For the text-containing cell, return its midpoint in [x, y] coordinate format. 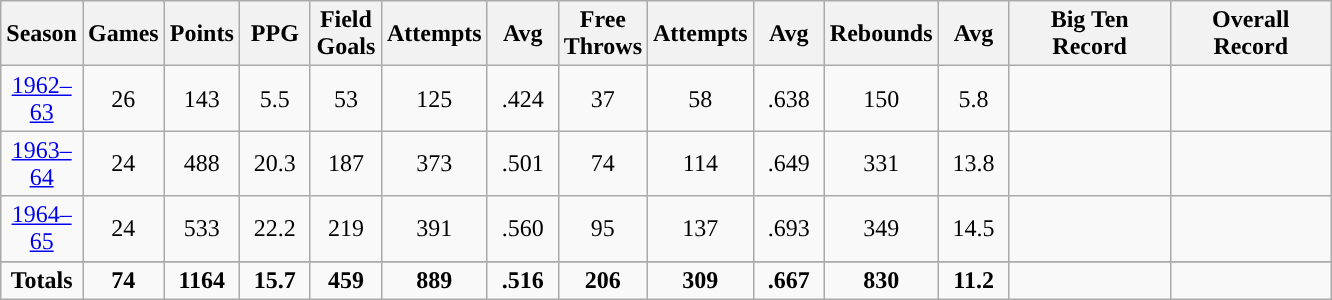
125 [434, 98]
Rebounds [881, 34]
309 [701, 280]
1964–65 [42, 228]
206 [602, 280]
187 [346, 164]
5.5 [274, 98]
373 [434, 164]
15.7 [274, 280]
1962–63 [42, 98]
Big Ten Record [1090, 34]
219 [346, 228]
.501 [522, 164]
150 [881, 98]
5.8 [974, 98]
13.8 [974, 164]
830 [881, 280]
Points [202, 34]
.649 [788, 164]
.667 [788, 280]
533 [202, 228]
95 [602, 228]
459 [346, 280]
1963–64 [42, 164]
22.2 [274, 228]
53 [346, 98]
889 [434, 280]
26 [123, 98]
331 [881, 164]
.516 [522, 280]
Totals [42, 280]
37 [602, 98]
11.2 [974, 280]
137 [701, 228]
391 [434, 228]
58 [701, 98]
PPG [274, 34]
114 [701, 164]
.424 [522, 98]
488 [202, 164]
.693 [788, 228]
143 [202, 98]
349 [881, 228]
.560 [522, 228]
Field Goals [346, 34]
Games [123, 34]
Season [42, 34]
.638 [788, 98]
1164 [202, 280]
Free Throws [602, 34]
20.3 [274, 164]
14.5 [974, 228]
Overall Record [1250, 34]
